Pinpoint the cell where the given text exists, returning its [x, y] midpoint coordinate. 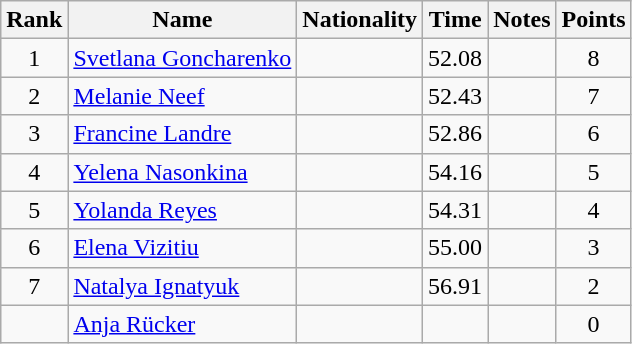
54.31 [456, 210]
Points [594, 20]
Name [182, 20]
55.00 [456, 248]
Rank [34, 20]
Yolanda Reyes [182, 210]
0 [594, 324]
52.43 [456, 96]
Anja Rücker [182, 324]
54.16 [456, 172]
Svetlana Goncharenko [182, 58]
Yelena Nasonkina [182, 172]
56.91 [456, 286]
Time [456, 20]
52.86 [456, 134]
Melanie Neef [182, 96]
Elena Vizitiu [182, 248]
1 [34, 58]
Francine Landre [182, 134]
Natalya Ignatyuk [182, 286]
Nationality [360, 20]
52.08 [456, 58]
8 [594, 58]
Notes [522, 20]
